Return (X, Y) of the center of cell containing provided text 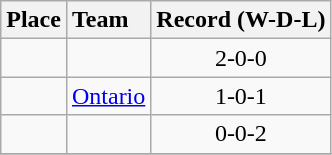
0-0-2 (241, 134)
Record (W-D-L) (241, 20)
Place (34, 20)
Ontario (108, 96)
Team (108, 20)
2-0-0 (241, 58)
1-0-1 (241, 96)
